Provide the (X, Y) coordinate of the cell's center where the given text is located.  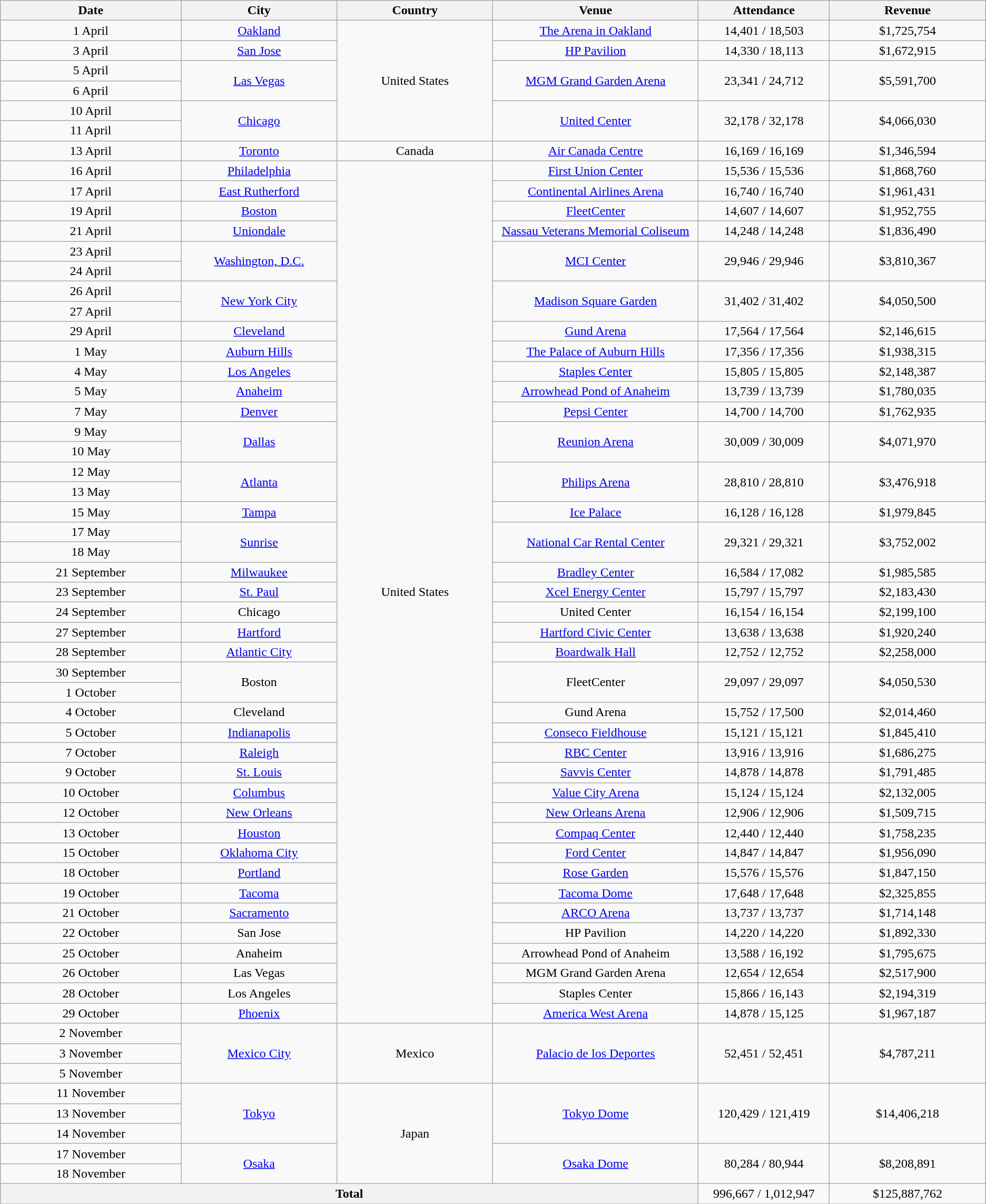
30 September (91, 672)
Revenue (908, 11)
2 November (91, 1033)
12,440 / 12,440 (764, 833)
17 April (91, 191)
$4,787,211 (908, 1053)
23,341 / 24,712 (764, 81)
29 October (91, 1013)
16,169 / 16,169 (764, 151)
Ice Palace (596, 512)
$1,780,035 (908, 391)
Auburn Hills (259, 351)
$1,979,845 (908, 512)
10 April (91, 111)
16,154 / 16,154 (764, 612)
32,178 / 32,178 (764, 121)
$1,985,585 (908, 572)
13 May (91, 492)
1 October (91, 692)
$2,517,900 (908, 973)
12,752 / 12,752 (764, 652)
15,124 / 15,124 (764, 792)
16,128 / 16,128 (764, 512)
$2,194,319 (908, 993)
11 April (91, 131)
$1,938,315 (908, 351)
17 November (91, 1153)
19 April (91, 211)
13,737 / 13,737 (764, 913)
$1,795,675 (908, 953)
New York City (259, 301)
Mexico City (259, 1053)
Uniondale (259, 231)
21 September (91, 572)
$5,591,700 (908, 81)
Air Canada Centre (596, 151)
Madison Square Garden (596, 301)
23 September (91, 592)
15,866 / 16,143 (764, 993)
12,654 / 12,654 (764, 973)
Raleigh (259, 752)
Total (350, 1193)
$1,725,754 (908, 31)
Philips Arena (596, 482)
7 May (91, 412)
13,916 / 13,916 (764, 752)
29 April (91, 331)
26 October (91, 973)
Portland (259, 873)
22 October (91, 933)
17,356 / 17,356 (764, 351)
17,564 / 17,564 (764, 331)
St. Louis (259, 772)
3 April (91, 51)
$1,836,490 (908, 231)
$1,967,187 (908, 1013)
Country (415, 11)
Hartford Civic Center (596, 632)
$1,686,275 (908, 752)
Savvis Center (596, 772)
13 April (91, 151)
Oklahoma City (259, 853)
ARCO Arena (596, 913)
Tacoma Dome (596, 893)
16 April (91, 171)
15 October (91, 853)
$1,758,235 (908, 833)
East Rutherford (259, 191)
11 November (91, 1093)
Tampa (259, 512)
29,946 / 29,946 (764, 261)
5 November (91, 1073)
Houston (259, 833)
The Arena in Oakland (596, 31)
Columbus (259, 792)
6 April (91, 91)
$2,183,430 (908, 592)
Reunion Arena (596, 442)
America West Arena (596, 1013)
$4,050,530 (908, 682)
Rose Garden (596, 873)
Atlantic City (259, 652)
$2,258,000 (908, 652)
Palacio de los Deportes (596, 1053)
$2,014,460 (908, 712)
14,220 / 14,220 (764, 933)
17,648 / 17,648 (764, 893)
$125,887,762 (908, 1193)
25 October (91, 953)
9 May (91, 432)
St. Paul (259, 592)
1 April (91, 31)
24 September (91, 612)
$3,752,002 (908, 542)
16,584 / 17,082 (764, 572)
29,097 / 29,097 (764, 682)
17 May (91, 532)
14,700 / 14,700 (764, 412)
26 April (91, 291)
MCI Center (596, 261)
Tacoma (259, 893)
21 April (91, 231)
$1,847,150 (908, 873)
13 October (91, 833)
19 October (91, 893)
14,607 / 14,607 (764, 211)
$2,199,100 (908, 612)
12 May (91, 472)
$4,050,500 (908, 301)
13,588 / 16,192 (764, 953)
$2,132,005 (908, 792)
Tokyo Dome (596, 1113)
13,638 / 13,638 (764, 632)
First Union Center (596, 171)
Denver (259, 412)
Philadelphia (259, 171)
52,451 / 52,451 (764, 1053)
$1,956,090 (908, 853)
18 October (91, 873)
29,321 / 29,321 (764, 542)
$1,868,760 (908, 171)
10 May (91, 452)
21 October (91, 913)
Ford Center (596, 853)
$1,791,485 (908, 772)
28,810 / 28,810 (764, 482)
996,667 / 1,012,947 (764, 1193)
$2,325,855 (908, 893)
Pepsi Center (596, 412)
$1,672,915 (908, 51)
City (259, 11)
15,536 / 15,536 (764, 171)
4 May (91, 371)
13 November (91, 1113)
23 April (91, 251)
15,797 / 15,797 (764, 592)
15 May (91, 512)
$1,762,935 (908, 412)
3 November (91, 1053)
7 October (91, 752)
14 November (91, 1133)
$1,509,715 (908, 813)
24 April (91, 271)
Atlanta (259, 482)
5 October (91, 732)
Dallas (259, 442)
Bradley Center (596, 572)
5 April (91, 71)
12,906 / 12,906 (764, 813)
$1,952,755 (908, 211)
$3,476,918 (908, 482)
Osaka (259, 1163)
18 May (91, 552)
Tokyo (259, 1113)
$1,961,431 (908, 191)
Sunrise (259, 542)
27 September (91, 632)
$2,148,387 (908, 371)
15,752 / 17,500 (764, 712)
Milwaukee (259, 572)
$4,066,030 (908, 121)
Canada (415, 151)
Xcel Energy Center (596, 592)
1 May (91, 351)
RBC Center (596, 752)
31,402 / 31,402 (764, 301)
Date (91, 11)
14,330 / 18,113 (764, 51)
$14,406,218 (908, 1113)
80,284 / 80,944 (764, 1163)
12 October (91, 813)
$3,810,367 (908, 261)
Phoenix (259, 1013)
Attendance (764, 11)
Toronto (259, 151)
Mexico (415, 1053)
14,401 / 18,503 (764, 31)
$4,071,970 (908, 442)
27 April (91, 311)
18 November (91, 1173)
Osaka Dome (596, 1163)
28 September (91, 652)
4 October (91, 712)
Continental Airlines Arena (596, 191)
Sacramento (259, 913)
15,121 / 15,121 (764, 732)
16,740 / 16,740 (764, 191)
$1,714,148 (908, 913)
New Orleans (259, 813)
9 October (91, 772)
Hartford (259, 632)
Value City Arena (596, 792)
30,009 / 30,009 (764, 442)
28 October (91, 993)
Indianapolis (259, 732)
10 October (91, 792)
Washington, D.C. (259, 261)
The Palace of Auburn Hills (596, 351)
Venue (596, 11)
Conseco Fieldhouse (596, 732)
15,805 / 15,805 (764, 371)
$8,208,891 (908, 1163)
14,248 / 14,248 (764, 231)
National Car Rental Center (596, 542)
15,576 / 15,576 (764, 873)
$1,845,410 (908, 732)
$2,146,615 (908, 331)
13,739 / 13,739 (764, 391)
$1,346,594 (908, 151)
5 May (91, 391)
New Orleans Arena (596, 813)
14,878 / 14,878 (764, 772)
120,429 / 121,419 (764, 1113)
Japan (415, 1133)
$1,892,330 (908, 933)
Oakland (259, 31)
14,878 / 15,125 (764, 1013)
Nassau Veterans Memorial Coliseum (596, 231)
$1,920,240 (908, 632)
Compaq Center (596, 833)
Boardwalk Hall (596, 652)
14,847 / 14,847 (764, 853)
